Find where the given text appears and provide that cell's center as [x, y] coordinate. 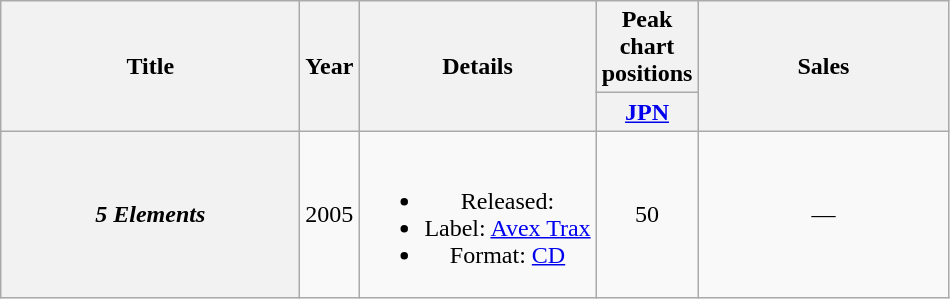
JPN [647, 112]
Title [150, 66]
5 Elements [150, 214]
Sales [824, 66]
Year [330, 66]
Details [478, 66]
Released: Label: Avex TraxFormat: CD [478, 214]
— [824, 214]
50 [647, 214]
2005 [330, 214]
Peak chart positions [647, 47]
